Detect which cell encompasses the target text, then output its [x, y] center coordinate. 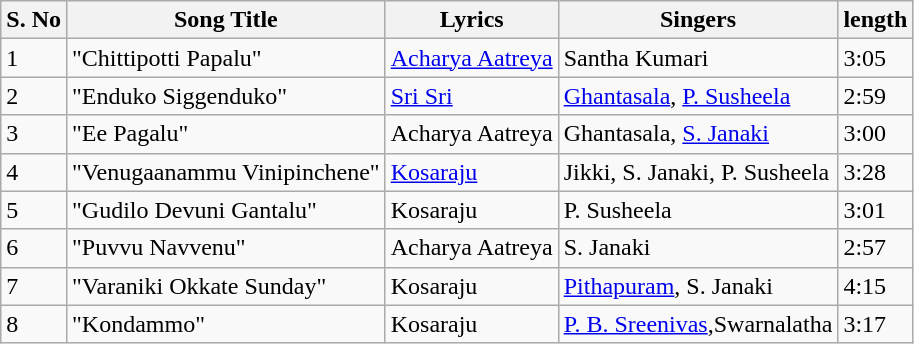
Singers [698, 20]
P. Susheela [698, 210]
Lyrics [472, 20]
"Enduko Siggenduko" [226, 96]
"Gudilo Devuni Gantalu" [226, 210]
3:01 [876, 210]
"Puvvu Navvenu" [226, 248]
Santha Kumari [698, 58]
3:05 [876, 58]
S. Janaki [698, 248]
1 [34, 58]
Ghantasala, P. Susheela [698, 96]
P. B. Sreenivas,Swarnalatha [698, 324]
S. No [34, 20]
6 [34, 248]
"Chittipotti Papalu" [226, 58]
length [876, 20]
2 [34, 96]
Sri Sri [472, 96]
Ghantasala, S. Janaki [698, 134]
"Varaniki Okkate Sunday" [226, 286]
3 [34, 134]
4 [34, 172]
Jikki, S. Janaki, P. Susheela [698, 172]
2:57 [876, 248]
Pithapuram, S. Janaki [698, 286]
"Ee Pagalu" [226, 134]
4:15 [876, 286]
3:17 [876, 324]
3:00 [876, 134]
3:28 [876, 172]
5 [34, 210]
8 [34, 324]
2:59 [876, 96]
"Venugaanammu Vinipinchene" [226, 172]
Song Title [226, 20]
"Kondammo" [226, 324]
7 [34, 286]
